Pinpoint the cell where the given text exists, returning its (X, Y) midpoint coordinate. 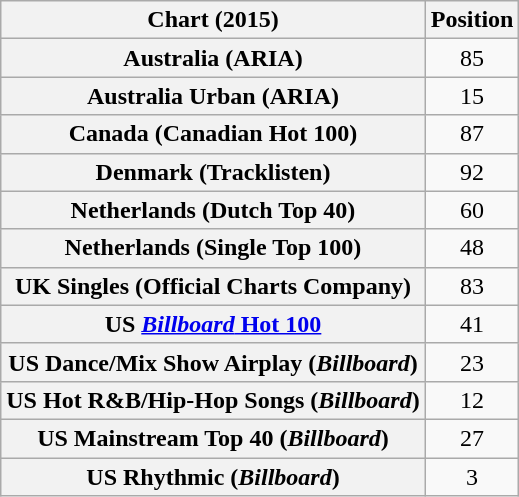
27 (472, 438)
US Billboard Hot 100 (213, 324)
US Hot R&B/Hip-Hop Songs (Billboard) (213, 400)
41 (472, 324)
US Rhythmic (Billboard) (213, 477)
Australia (ARIA) (213, 58)
83 (472, 286)
Australia Urban (ARIA) (213, 96)
87 (472, 134)
48 (472, 248)
Denmark (Tracklisten) (213, 172)
US Dance/Mix Show Airplay (Billboard) (213, 362)
Netherlands (Single Top 100) (213, 248)
60 (472, 210)
15 (472, 96)
US Mainstream Top 40 (Billboard) (213, 438)
UK Singles (Official Charts Company) (213, 286)
Canada (Canadian Hot 100) (213, 134)
92 (472, 172)
23 (472, 362)
Chart (2015) (213, 20)
Netherlands (Dutch Top 40) (213, 210)
3 (472, 477)
Position (472, 20)
85 (472, 58)
12 (472, 400)
